Pinpoint the cell where the given text exists, returning its (X, Y) midpoint coordinate. 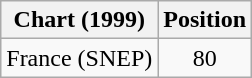
80 (205, 58)
France (SNEP) (80, 58)
Position (205, 20)
Chart (1999) (80, 20)
